Determine the (x, y) coordinate at the center of the cell enclosing the given text.  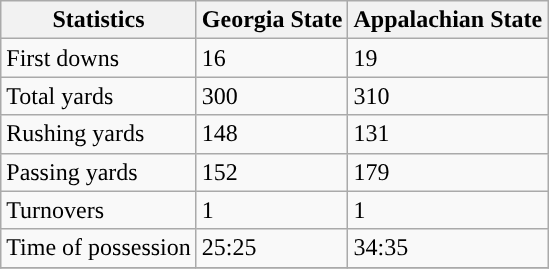
Time of possession (99, 248)
152 (272, 172)
Turnovers (99, 210)
Total yards (99, 96)
310 (448, 96)
148 (272, 134)
25:25 (272, 248)
Statistics (99, 20)
Passing yards (99, 172)
34:35 (448, 248)
179 (448, 172)
16 (272, 58)
Rushing yards (99, 134)
Appalachian State (448, 20)
Georgia State (272, 20)
131 (448, 134)
First downs (99, 58)
19 (448, 58)
300 (272, 96)
